For the text-containing cell, return its midpoint in (X, Y) coordinate format. 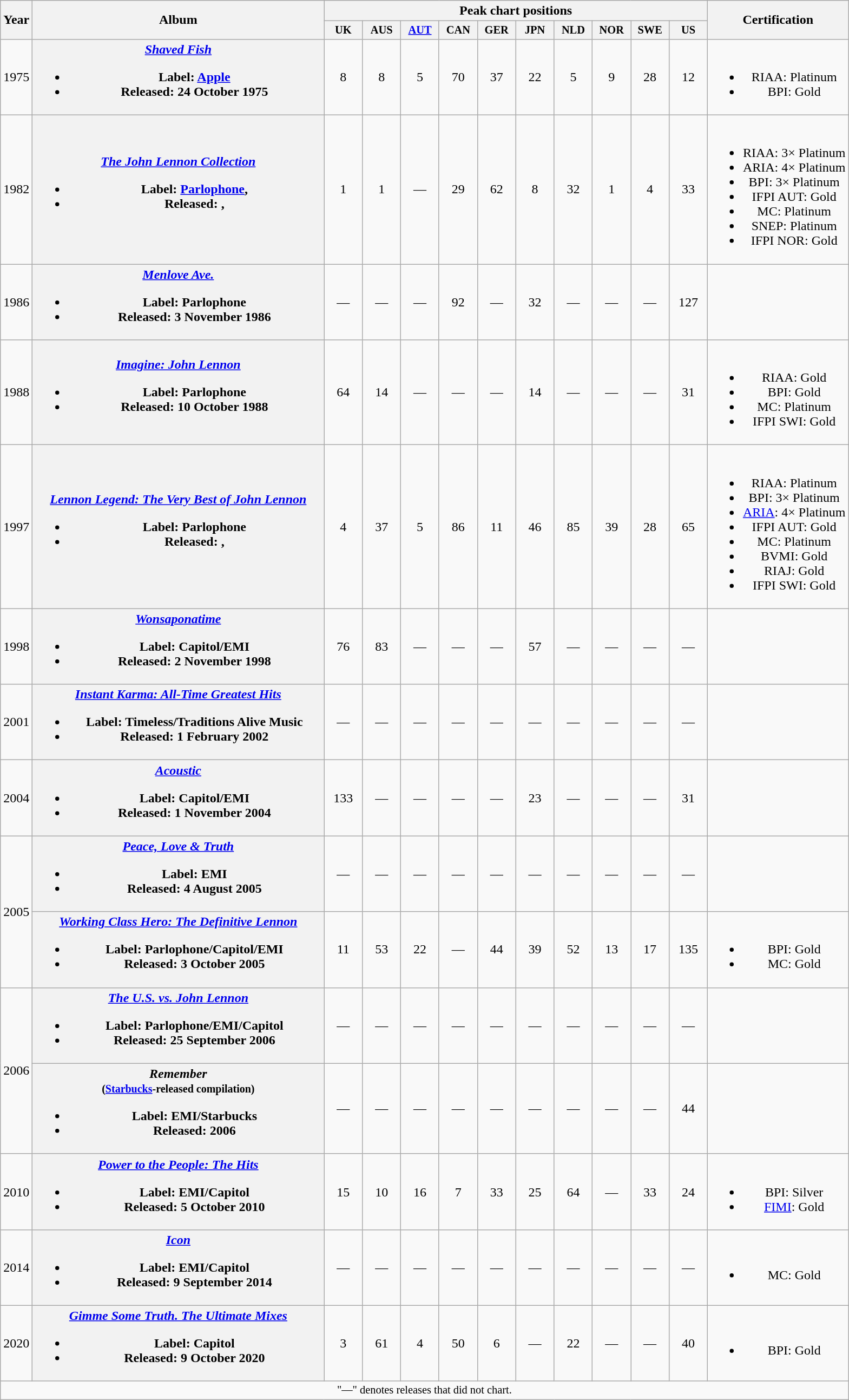
16 (420, 1192)
IconLabel: EMI/CapitolReleased: 9 September 2014 (179, 1267)
RIAA: PlatinumBPI: Gold (778, 77)
65 (688, 527)
6 (497, 1343)
7 (458, 1192)
2005 (16, 912)
15 (343, 1192)
127 (688, 302)
JPN (535, 30)
SWE (650, 30)
1982 (16, 189)
1988 (16, 392)
AcousticLabel: Capitol/EMIReleased: 1 November 2004 (179, 798)
92 (458, 302)
Power to the People: The HitsLabel: EMI/CapitolReleased: 5 October 2010 (179, 1192)
Working Class Hero: The Definitive LennonLabel: Parlophone/Capitol/EMIReleased: 3 October 2005 (179, 950)
1998 (16, 646)
Peace, Love & TruthLabel: EMIReleased: 4 August 2005 (179, 874)
2001 (16, 722)
Menlove Ave.Label: ParlophoneReleased: 3 November 1986 (179, 302)
85 (574, 527)
17 (650, 950)
RIAA: PlatinumBPI: 3× PlatinumARIA: 4× PlatinumIFPI AUT: GoldMC: PlatinumBVMI: GoldRIAJ: GoldIFPI SWI: Gold (778, 527)
23 (535, 798)
UK (343, 30)
70 (458, 77)
NOR (611, 30)
Lennon Legend: The Very Best of John LennonLabel: ParlophoneReleased: , (179, 527)
3 (343, 1343)
Certification (778, 20)
Instant Karma: All-Time Greatest HitsLabel: Timeless/Traditions Alive MusicReleased: 1 February 2002 (179, 722)
62 (497, 189)
Gimme Some Truth. The Ultimate MixesLabel: CapitolReleased: 9 October 2020 (179, 1343)
40 (688, 1343)
25 (535, 1192)
AUT (420, 30)
NLD (574, 30)
RIAA: GoldBPI: GoldMC: PlatinumIFPI SWI: Gold (778, 392)
BPI: Gold (778, 1343)
CAN (458, 30)
BPI: GoldMC: Gold (778, 950)
The John Lennon CollectionLabel: Parlophone, Released: , (179, 189)
BPI: SilverFIMI: Gold (778, 1192)
135 (688, 950)
1986 (16, 302)
1975 (16, 77)
US (688, 30)
83 (382, 646)
52 (574, 950)
Year (16, 20)
2006 (16, 1071)
Peak chart positions (516, 11)
46 (535, 527)
10 (382, 1192)
133 (343, 798)
61 (382, 1343)
57 (535, 646)
1997 (16, 527)
2014 (16, 1267)
50 (458, 1343)
Imagine: John LennonLabel: ParlophoneReleased: 10 October 1988 (179, 392)
9 (611, 77)
RIAA: 3× PlatinumARIA: 4× PlatinumBPI: 3× PlatinumIFPI AUT: GoldMC: PlatinumSNEP: PlatinumIFPI NOR: Gold (778, 189)
2004 (16, 798)
WonsaponatimeLabel: Capitol/EMIReleased: 2 November 1998 (179, 646)
76 (343, 646)
53 (382, 950)
24 (688, 1192)
29 (458, 189)
Album (179, 20)
2020 (16, 1343)
MC: Gold (778, 1267)
86 (458, 527)
Shaved FishLabel: AppleReleased: 24 October 1975 (179, 77)
12 (688, 77)
The U.S. vs. John LennonLabel: Parlophone/EMI/CapitolReleased: 25 September 2006 (179, 1025)
Remember (Starbucks-released compilation)Label: EMI/StarbucksReleased: 2006 (179, 1109)
13 (611, 950)
2010 (16, 1192)
GER (497, 30)
"—" denotes releases that did not chart. (424, 1390)
AUS (382, 30)
